Return [x, y] of the center of cell containing provided text 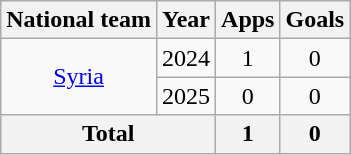
Year [186, 20]
National team [79, 20]
2025 [186, 96]
Syria [79, 77]
Total [108, 134]
Goals [315, 20]
Apps [248, 20]
2024 [186, 58]
